Determine the (x, y) coordinate at the center of the cell enclosing the given text.  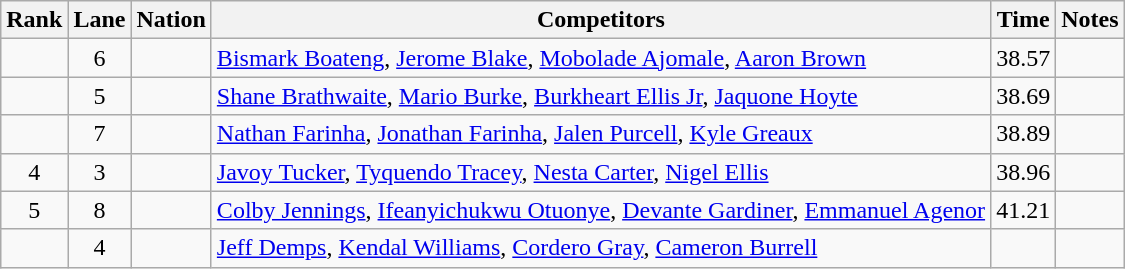
6 (100, 58)
Time (1024, 20)
Javoy Tucker, Tyquendo Tracey, Nesta Carter, Nigel Ellis (600, 172)
Nation (171, 20)
38.96 (1024, 172)
Notes (1090, 20)
41.21 (1024, 210)
8 (100, 210)
Colby Jennings, Ifeanyichukwu Otuonye, Devante Gardiner, Emmanuel Agenor (600, 210)
38.57 (1024, 58)
38.89 (1024, 134)
7 (100, 134)
Jeff Demps, Kendal Williams, Cordero Gray, Cameron Burrell (600, 248)
Shane Brathwaite, Mario Burke, Burkheart Ellis Jr, Jaquone Hoyte (600, 96)
3 (100, 172)
Bismark Boateng, Jerome Blake, Mobolade Ajomale, Aaron Brown (600, 58)
Lane (100, 20)
38.69 (1024, 96)
Rank (34, 20)
Competitors (600, 20)
Nathan Farinha, Jonathan Farinha, Jalen Purcell, Kyle Greaux (600, 134)
